Determine the [x, y] coordinate at the center of the cell enclosing the given text.  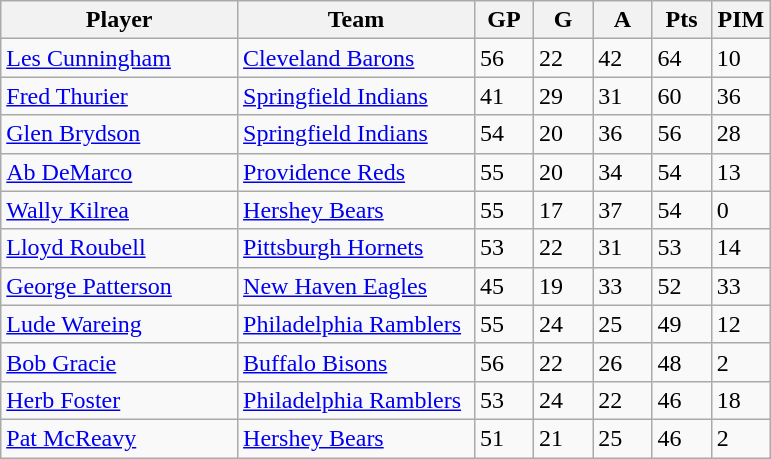
Providence Reds [356, 172]
Lloyd Roubell [120, 248]
10 [740, 58]
21 [564, 438]
26 [622, 362]
45 [504, 286]
64 [682, 58]
George Patterson [120, 286]
37 [622, 210]
12 [740, 324]
Wally Kilrea [120, 210]
48 [682, 362]
Pittsburgh Hornets [356, 248]
17 [564, 210]
Buffalo Bisons [356, 362]
New Haven Eagles [356, 286]
Les Cunningham [120, 58]
PIM [740, 20]
19 [564, 286]
Herb Foster [120, 400]
Pts [682, 20]
Bob Gracie [120, 362]
51 [504, 438]
34 [622, 172]
28 [740, 134]
60 [682, 96]
52 [682, 286]
42 [622, 58]
GP [504, 20]
Pat McReavy [120, 438]
Glen Brydson [120, 134]
13 [740, 172]
Player [120, 20]
0 [740, 210]
14 [740, 248]
49 [682, 324]
41 [504, 96]
Fred Thurier [120, 96]
Cleveland Barons [356, 58]
Team [356, 20]
29 [564, 96]
Lude Wareing [120, 324]
A [622, 20]
18 [740, 400]
Ab DeMarco [120, 172]
G [564, 20]
